Identify which cell holds the provided text, then report its [X, Y] central coordinate. 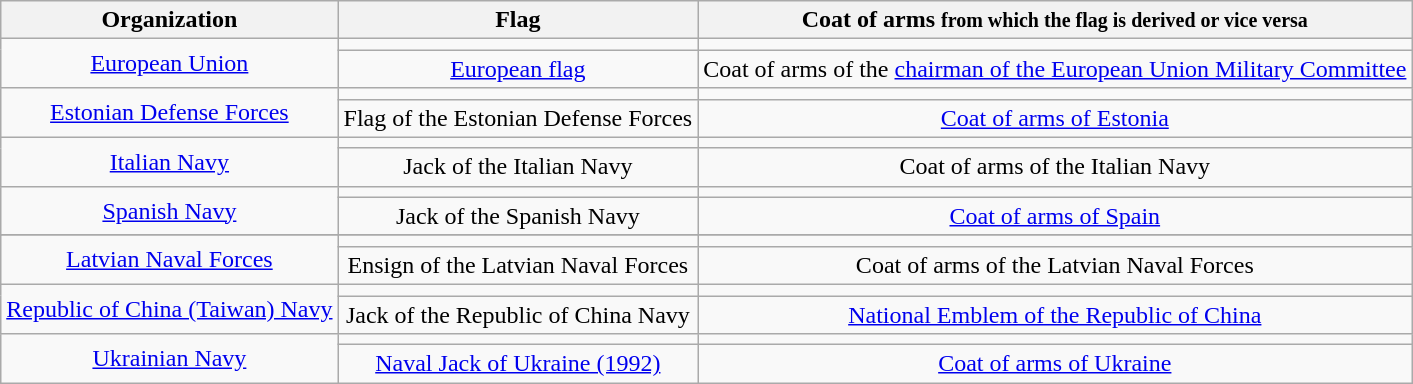
Latvian Naval Forces [170, 260]
Coat of arms of the Latvian Naval Forces [1055, 265]
Coat of arms of the chairman of the European Union Military Committee [1055, 69]
Ukrainian Navy [170, 358]
European Union [170, 64]
Jack of the Spanish Navy [518, 216]
Coat of arms of Estonia [1055, 118]
Ensign of the Latvian Naval Forces [518, 265]
National Emblem of the Republic of China [1055, 315]
Organization [170, 20]
Coat of arms of Spain [1055, 216]
Estonian Defense Forces [170, 112]
Italian Navy [170, 162]
Spanish Navy [170, 210]
Jack of the Republic of China Navy [518, 315]
Flag of the Estonian Defense Forces [518, 118]
Coat of arms of Ukraine [1055, 364]
Jack of the Italian Navy [518, 167]
Republic of China (Taiwan) Navy [170, 308]
Coat of arms from which the flag is derived or vice versa [1055, 20]
European flag [518, 69]
Naval Jack of Ukraine (1992) [518, 364]
Flag [518, 20]
Coat of arms of the Italian Navy [1055, 167]
